Return the (X, Y) coordinate for the center point of the cell that contains the specified text.  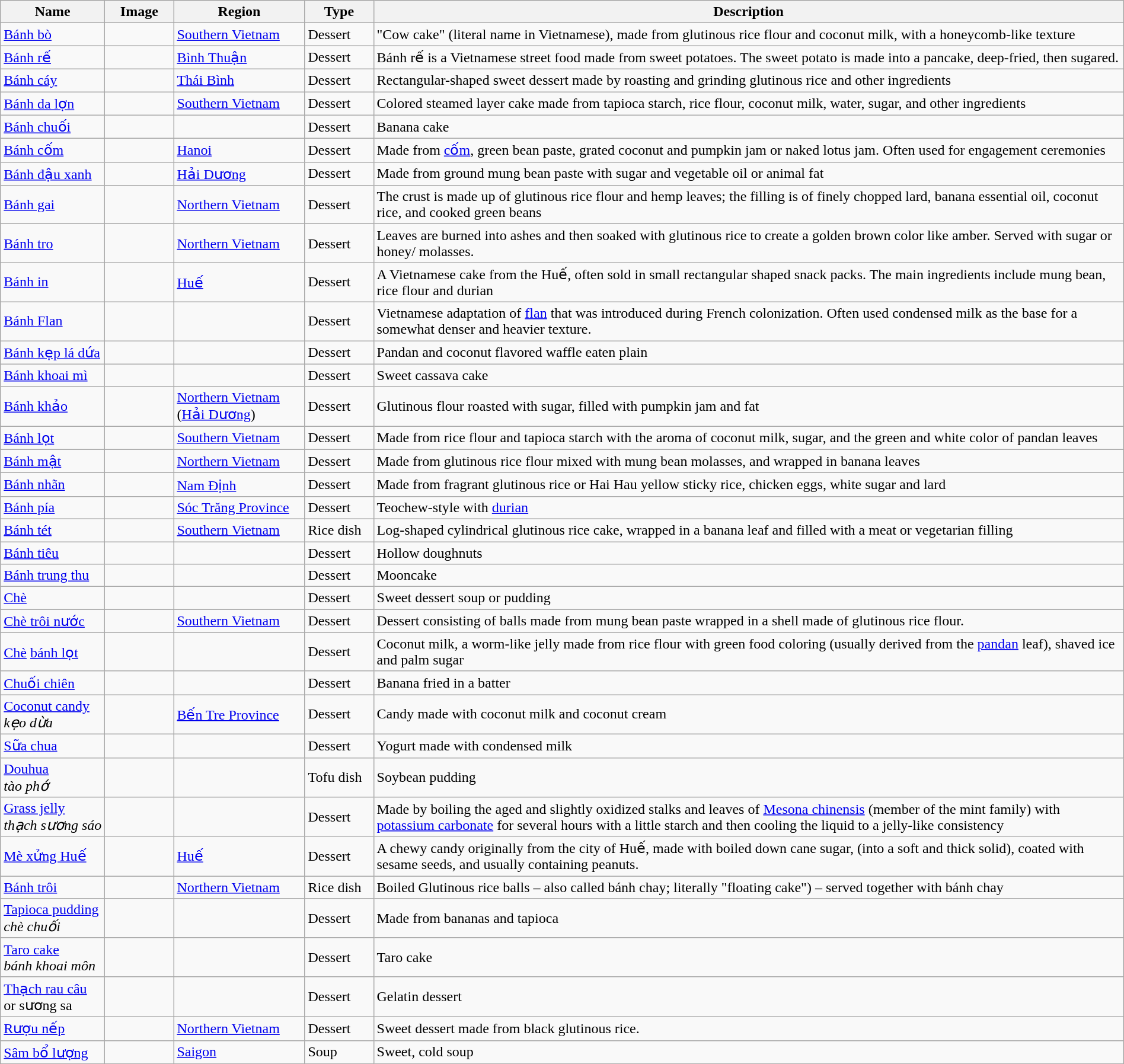
Rectangular-shaped sweet dessert made by roasting and grinding glutinous rice and other ingredients (748, 80)
Coconut candykẹo dừa (53, 715)
Bánh kẹp lá dứa (53, 352)
Chè trôi nước (53, 621)
Sweet, cold soup (748, 1052)
Dessert consisting of balls made from mung bean paste wrapped in a shell made of glutinous rice flour. (748, 621)
Made from bananas and tapioca (748, 919)
Bánh bò (53, 34)
Mè xửng Huế (53, 856)
Bến Tre Province (240, 715)
Bánh trung thu (53, 576)
Bánh trôi (53, 887)
Bình Thuận (240, 57)
Made from cốm, green bean paste, grated coconut and pumpkin jam or naked lotus jam. Often used for engagement ceremonies (748, 151)
Bánh tro (53, 243)
Bánh rế is a Vietnamese street food made from sweet potatoes. The sweet potato is made into a pancake, deep-fried, then sugared. (748, 57)
Taro cake (748, 957)
Bánh pía (53, 507)
Bánh lọt (53, 438)
Bánh khảo (53, 407)
Bánh cốm (53, 151)
Soup (339, 1052)
Teochew-style with durian (748, 507)
Gelatin dessert (748, 996)
Mooncake (748, 576)
Sâm bổ lượng (53, 1052)
Colored steamed layer cake made from tapioca starch, rice flour, coconut milk, water, sugar, and other ingredients (748, 103)
A Vietnamese cake from the Huế, often sold in small rectangular shaped snack packs. The main ingredients include mung bean, rice flour and durian (748, 282)
Leaves are burned into ashes and then soaked with glutinous rice to create a golden brown color like amber. Served with sugar or honey/ molasses. (748, 243)
Thạch rau câu or sương sa (53, 996)
Pandan and coconut flavored waffle eaten plain (748, 352)
Sweet cassava cake (748, 375)
Description (748, 12)
Chuối chiên (53, 683)
Sóc Trăng Province (240, 507)
Sữa chua (53, 746)
Made from ground mung bean paste with sugar and vegetable oil or animal fat (748, 174)
Bánh tiêu (53, 553)
Region (240, 12)
Bánh cáy (53, 80)
Bánh da lợn (53, 103)
Sweet dessert made from black glutinous rice. (748, 1028)
Sweet dessert soup or pudding (748, 598)
Tofu dish (339, 778)
Thái Bình (240, 80)
Bánh in (53, 282)
Bánh tét (53, 530)
Image (139, 12)
Glutinous flour roasted with sugar, filled with pumpkin jam and fat (748, 407)
Type (339, 12)
Taro cakebánh khoai môn (53, 957)
Banana cake (748, 127)
Douhuatào phớ (53, 778)
Boiled Glutinous rice balls – also called bánh chay; literally "floating cake") – served together with bánh chay (748, 887)
Chè (53, 598)
Bánh nhãn (53, 485)
Tapioca puddingchè chuối (53, 919)
Banana fried in a batter (748, 683)
Northern Vietnam (Hải Dương) (240, 407)
Bánh chuối (53, 127)
Chè bánh lọt (53, 652)
Bánh Flan (53, 321)
Saigon (240, 1052)
Bánh mật (53, 461)
Made from fragrant glutinous rice or Hai Hau yellow sticky rice, chicken eggs, white sugar and lard (748, 485)
Nam Định (240, 485)
Hanoi (240, 151)
"Cow cake" (literal name in Vietnamese), made from glutinous rice flour and coconut milk, with a honeycomb-like texture (748, 34)
Name (53, 12)
Bánh gai (53, 205)
Bánh khoai mì (53, 375)
Made from glutinous rice flour mixed with mung bean molasses, and wrapped in banana leaves (748, 461)
Rượu nếp (53, 1028)
Log-shaped cylindrical glutinous rice cake, wrapped in a banana leaf and filled with a meat or vegetarian filling (748, 530)
Soybean pudding (748, 778)
Made from rice flour and tapioca starch with the aroma of coconut milk, sugar, and the green and white color of pandan leaves (748, 438)
Bánh đậu xanh (53, 174)
Hollow doughnuts (748, 553)
Hải Dương (240, 174)
Coconut milk, a worm-like jelly made from rice flour with green food coloring (usually derived from the pandan leaf), shaved ice and palm sugar (748, 652)
Candy made with coconut milk and coconut cream (748, 715)
Grass jellythạch sương sáo (53, 817)
Bánh rế (53, 57)
Yogurt made with condensed milk (748, 746)
